Detect which cell encompasses the target text, then output its (x, y) center coordinate. 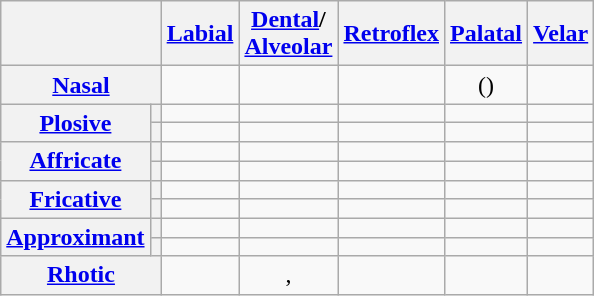
Plosive (76, 123)
, (288, 275)
Affricate (76, 161)
Retroflex (392, 34)
Palatal (486, 34)
Rhotic (81, 275)
Fricative (76, 199)
Dental/Alveolar (288, 34)
Approximant (76, 237)
Labial (200, 34)
() (486, 85)
Nasal (81, 85)
Velar (561, 34)
